Return (X, Y) of the center of cell containing provided text 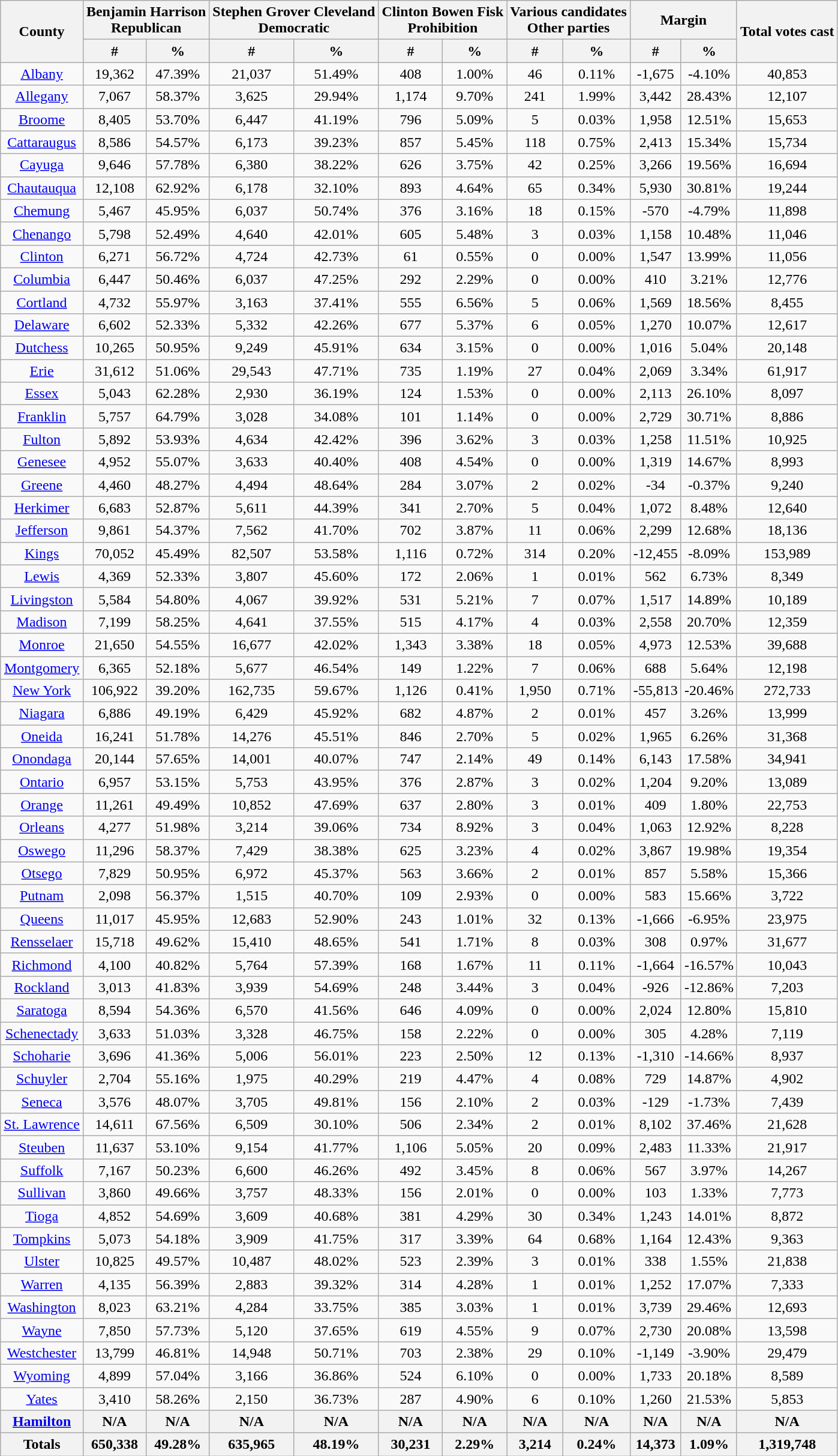
51.49% (336, 74)
396 (410, 439)
30 (535, 1216)
41.19% (336, 119)
12,640 (787, 508)
1,270 (655, 325)
Montgomery (42, 668)
2.39% (475, 1262)
0.25% (596, 165)
4,902 (787, 1079)
2,704 (114, 1079)
39.92% (336, 599)
Franklin (42, 417)
1,243 (655, 1216)
-129 (655, 1102)
3.07% (475, 485)
Columbia (42, 279)
21.53% (709, 1399)
634 (410, 348)
9,249 (252, 348)
4.55% (475, 1330)
735 (410, 371)
Wyoming (42, 1376)
7,829 (114, 873)
51.06% (178, 371)
28.43% (709, 97)
2,930 (252, 394)
56.37% (178, 896)
40.68% (336, 1216)
1,016 (655, 348)
5,930 (655, 188)
14,373 (655, 1445)
29 (535, 1353)
7,333 (787, 1284)
10,925 (787, 439)
3,028 (252, 417)
6.73% (709, 576)
Livingston (42, 599)
-14.66% (709, 1056)
-1,149 (655, 1353)
3.38% (475, 645)
Broome (42, 119)
6,173 (252, 142)
Warren (42, 1284)
12.92% (709, 828)
31,677 (787, 942)
284 (410, 485)
14,611 (114, 1125)
153,989 (787, 553)
Rensselaer (42, 942)
-926 (655, 987)
703 (410, 1353)
8.48% (709, 508)
7,199 (114, 622)
20.18% (709, 1376)
4.87% (475, 714)
20,144 (114, 759)
Saratoga (42, 1010)
33.75% (336, 1307)
287 (410, 1399)
4,973 (655, 645)
9.20% (709, 782)
48.02% (336, 1262)
Chenango (42, 233)
45.92% (336, 714)
3,705 (252, 1102)
45.51% (336, 736)
22,753 (787, 805)
605 (410, 233)
650,338 (114, 1445)
34.08% (336, 417)
Essex (42, 394)
3.15% (475, 348)
62.28% (178, 394)
1,547 (655, 256)
Tioga (42, 1216)
3,722 (787, 896)
52.49% (178, 233)
49.66% (178, 1193)
2.01% (475, 1193)
3,625 (252, 97)
682 (410, 714)
241 (535, 97)
37.55% (336, 622)
1.55% (709, 1262)
8,349 (787, 576)
5,332 (252, 325)
2,098 (114, 896)
9,646 (114, 165)
5,584 (114, 599)
Sullivan (42, 1193)
506 (410, 1125)
219 (410, 1079)
49 (535, 759)
0.15% (596, 211)
7,429 (252, 850)
4,369 (114, 576)
8,097 (787, 394)
0.68% (596, 1239)
41.70% (336, 531)
1,515 (252, 896)
8,872 (787, 1216)
6,886 (114, 714)
338 (655, 1262)
124 (410, 394)
13.99% (709, 256)
52.90% (336, 919)
Chemung (42, 211)
15,653 (787, 119)
61,917 (787, 371)
172 (410, 576)
272,733 (787, 691)
2,483 (655, 1148)
0.72% (475, 553)
Lewis (42, 576)
0.71% (596, 691)
-34 (655, 485)
Otsego (42, 873)
10,043 (787, 964)
47.39% (178, 74)
57.78% (178, 165)
57.04% (178, 1376)
Wayne (42, 1330)
Dutchess (42, 348)
Margin (683, 20)
32 (535, 919)
10,189 (787, 599)
2.06% (475, 576)
St. Lawrence (42, 1125)
-8.09% (709, 553)
40.82% (178, 964)
21,838 (787, 1262)
4,277 (114, 828)
42.02% (336, 645)
317 (410, 1239)
13,089 (787, 782)
47.69% (336, 805)
688 (655, 668)
3.26% (709, 714)
37.41% (336, 302)
1,252 (655, 1284)
1,164 (655, 1239)
3,266 (655, 165)
4.54% (475, 462)
2,024 (655, 1010)
10.48% (709, 233)
11,261 (114, 805)
8,937 (787, 1056)
7,562 (252, 531)
4,634 (252, 439)
54.18% (178, 1239)
-55,813 (655, 691)
5.58% (709, 873)
49.28% (178, 1445)
Various candidatesOther parties (569, 20)
6,380 (252, 165)
Hamilton (42, 1422)
1,106 (410, 1148)
12,683 (252, 919)
55.16% (178, 1079)
Oneida (42, 736)
6,429 (252, 714)
14,267 (787, 1170)
1.22% (475, 668)
385 (410, 1307)
2,069 (655, 371)
13,999 (787, 714)
5,853 (787, 1399)
46 (535, 74)
11,046 (787, 233)
4.29% (475, 1216)
16,241 (114, 736)
3,867 (655, 850)
3.97% (709, 1170)
7,850 (114, 1330)
42 (535, 165)
29,479 (787, 1353)
Westchester (42, 1353)
0.97% (709, 942)
15,366 (787, 873)
49.62% (178, 942)
53.15% (178, 782)
2.50% (475, 1056)
3.16% (475, 211)
58.25% (178, 622)
30.81% (709, 188)
53.58% (336, 553)
6.10% (475, 1376)
5,467 (114, 211)
-1,310 (655, 1056)
168 (410, 964)
50.74% (336, 211)
2,729 (655, 417)
3,576 (114, 1102)
9,240 (787, 485)
31,612 (114, 371)
Genesee (42, 462)
5,677 (252, 668)
4,732 (114, 302)
46.75% (336, 1033)
12 (535, 1056)
0.08% (596, 1079)
30,231 (410, 1445)
16,677 (252, 645)
5.21% (475, 599)
49.49% (178, 805)
6,570 (252, 1010)
54.37% (178, 531)
3,739 (655, 1307)
4,284 (252, 1307)
4,852 (114, 1216)
0.75% (596, 142)
-12,455 (655, 553)
846 (410, 736)
4.17% (475, 622)
Onondaga (42, 759)
20 (535, 1148)
Niagara (42, 714)
Cortland (42, 302)
4.09% (475, 1010)
1.09% (709, 1445)
21,917 (787, 1148)
14.67% (709, 462)
36.73% (336, 1399)
54.57% (178, 142)
38.38% (336, 850)
38.22% (336, 165)
52.87% (178, 508)
3,163 (252, 302)
118 (535, 142)
15,410 (252, 942)
6,957 (114, 782)
3.87% (475, 531)
-4.10% (709, 74)
56.01% (336, 1056)
Madison (42, 622)
2,299 (655, 531)
15,810 (787, 1010)
2,113 (655, 394)
4,100 (114, 964)
Greene (42, 485)
4,641 (252, 622)
19.56% (709, 165)
Fulton (42, 439)
-1,666 (655, 919)
61 (410, 256)
248 (410, 987)
3.34% (709, 371)
1,517 (655, 599)
2,150 (252, 1399)
82,507 (252, 553)
893 (410, 188)
524 (410, 1376)
45.91% (336, 348)
11,017 (114, 919)
Suffolk (42, 1170)
12,693 (787, 1307)
40.07% (336, 759)
13,598 (787, 1330)
583 (655, 896)
3,939 (252, 987)
62.92% (178, 188)
32.10% (336, 188)
49.81% (336, 1102)
1,072 (655, 508)
39.32% (336, 1284)
21,650 (114, 645)
11.33% (709, 1148)
Washington (42, 1307)
1,965 (655, 736)
Allegany (42, 97)
3.03% (475, 1307)
34,941 (787, 759)
292 (410, 279)
39.23% (336, 142)
36.19% (336, 394)
1.53% (475, 394)
1,958 (655, 119)
0.41% (475, 691)
-1,675 (655, 74)
2.38% (475, 1353)
Tompkins (42, 1239)
19,362 (114, 74)
-4.79% (709, 211)
3.21% (709, 279)
4,135 (114, 1284)
37.65% (336, 1330)
46.26% (336, 1170)
57.39% (336, 964)
57.73% (178, 1330)
21,037 (252, 74)
-3.90% (709, 1353)
Yates (42, 1399)
8,594 (114, 1010)
4.64% (475, 188)
635,965 (252, 1445)
4,494 (252, 485)
646 (410, 1010)
7,067 (114, 97)
54.80% (178, 599)
27 (535, 371)
Rockland (42, 987)
30.71% (709, 417)
1.33% (709, 1193)
162,735 (252, 691)
9,154 (252, 1148)
47.25% (336, 279)
1.19% (475, 371)
3.44% (475, 987)
109 (410, 896)
5,073 (114, 1239)
7,773 (787, 1193)
3,166 (252, 1376)
40.29% (336, 1079)
10,487 (252, 1262)
3.39% (475, 1239)
1,258 (655, 439)
11,898 (787, 211)
5,764 (252, 964)
5,043 (114, 394)
5.64% (709, 668)
7,439 (787, 1102)
2.14% (475, 759)
45.60% (336, 576)
-570 (655, 211)
4,460 (114, 485)
677 (410, 325)
48.07% (178, 1102)
64 (535, 1239)
0.20% (596, 553)
5,892 (114, 439)
55.97% (178, 302)
46.54% (336, 668)
Clinton (42, 256)
5.45% (475, 142)
Steuben (42, 1148)
729 (655, 1079)
734 (410, 828)
19,354 (787, 850)
29,543 (252, 371)
619 (410, 1330)
625 (410, 850)
-20.46% (709, 691)
8,023 (114, 1307)
40,853 (787, 74)
48.64% (336, 485)
39.06% (336, 828)
30.10% (336, 1125)
541 (410, 942)
1,260 (655, 1399)
0.14% (596, 759)
12.51% (709, 119)
8,586 (114, 142)
Clinton Bowen Fisk Prohibition (443, 20)
50.46% (178, 279)
3.75% (475, 165)
10,265 (114, 348)
2.34% (475, 1125)
-1,664 (655, 964)
11.51% (709, 439)
15.66% (709, 896)
48.65% (336, 942)
4,952 (114, 462)
Totals (42, 1445)
1,116 (410, 553)
Cayuga (42, 165)
42.01% (336, 233)
37.46% (709, 1125)
Oswego (42, 850)
63.21% (178, 1307)
14,001 (252, 759)
5,798 (114, 233)
Ontario (42, 782)
20.70% (709, 622)
4,724 (252, 256)
3.45% (475, 1170)
Orange (42, 805)
6.26% (709, 736)
-16.57% (709, 964)
17.07% (709, 1284)
7,167 (114, 1170)
9,363 (787, 1239)
Erie (42, 371)
20,148 (787, 348)
14.87% (709, 1079)
40.40% (336, 462)
6,178 (252, 188)
23,975 (787, 919)
308 (655, 942)
41.56% (336, 1010)
4,067 (252, 599)
10,825 (114, 1262)
1,126 (410, 691)
11,056 (787, 256)
6,602 (114, 325)
1.99% (596, 97)
1.67% (475, 964)
9,861 (114, 531)
2.80% (475, 805)
64.79% (178, 417)
3,757 (252, 1193)
567 (655, 1170)
6,271 (114, 256)
14,948 (252, 1353)
1,343 (410, 645)
54.36% (178, 1010)
14.89% (709, 599)
52.18% (178, 668)
51.78% (178, 736)
8,993 (787, 462)
58.26% (178, 1399)
70,052 (114, 553)
51.98% (178, 828)
702 (410, 531)
2.10% (475, 1102)
50.23% (178, 1170)
8,102 (655, 1125)
New York (42, 691)
Schuyler (42, 1079)
6,143 (655, 759)
7,119 (787, 1033)
16,694 (787, 165)
29.94% (336, 97)
555 (410, 302)
103 (655, 1193)
523 (410, 1262)
40.70% (336, 896)
18.56% (709, 302)
Seneca (42, 1102)
3.62% (475, 439)
42.73% (336, 256)
3,328 (252, 1033)
Richmond (42, 964)
3.23% (475, 850)
-6.95% (709, 919)
-1.73% (709, 1102)
563 (410, 873)
8,228 (787, 828)
2,413 (655, 142)
5,120 (252, 1330)
31,368 (787, 736)
106,922 (114, 691)
1,204 (655, 782)
1,569 (655, 302)
15,734 (787, 142)
14.01% (709, 1216)
Putnam (42, 896)
12.53% (709, 645)
6.56% (475, 302)
12,108 (114, 188)
26.10% (709, 394)
149 (410, 668)
2.22% (475, 1033)
3,860 (114, 1193)
12,107 (787, 97)
19,244 (787, 188)
3,807 (252, 576)
515 (410, 622)
410 (655, 279)
531 (410, 599)
4,640 (252, 233)
Schenectady (42, 1033)
1.80% (709, 805)
2.87% (475, 782)
Kings (42, 553)
3,909 (252, 1239)
42.26% (336, 325)
1,063 (655, 828)
48.33% (336, 1193)
12,359 (787, 622)
11,296 (114, 850)
1.00% (475, 74)
8,455 (787, 302)
747 (410, 759)
15.34% (709, 142)
Jefferson (42, 531)
3,410 (114, 1399)
2,730 (655, 1330)
44.39% (336, 508)
49.57% (178, 1262)
341 (410, 508)
3,696 (114, 1056)
6,365 (114, 668)
65 (535, 188)
1.71% (475, 942)
29.46% (709, 1307)
158 (410, 1033)
3,013 (114, 987)
39.20% (178, 691)
41.75% (336, 1239)
1,319,748 (787, 1445)
14,276 (252, 736)
10.07% (709, 325)
Orleans (42, 828)
5,757 (114, 417)
17.58% (709, 759)
57.65% (178, 759)
5,611 (252, 508)
8,589 (787, 1376)
0.24% (596, 1445)
12.80% (709, 1010)
1,158 (655, 233)
8,405 (114, 119)
1,975 (252, 1079)
5.05% (475, 1148)
41.83% (178, 987)
5.04% (709, 348)
6,972 (252, 873)
12,198 (787, 668)
Chautauqua (42, 188)
County (42, 31)
51.03% (178, 1033)
223 (410, 1056)
796 (410, 119)
Albany (42, 74)
637 (410, 805)
42.42% (336, 439)
59.67% (336, 691)
48.19% (336, 1445)
4.90% (475, 1399)
11,637 (114, 1148)
10,852 (252, 805)
21,628 (787, 1125)
Delaware (42, 325)
-0.37% (709, 485)
8,886 (787, 417)
1,733 (655, 1376)
56.39% (178, 1284)
12.68% (709, 531)
2,883 (252, 1284)
1,319 (655, 462)
41.36% (178, 1056)
19.98% (709, 850)
Schoharie (42, 1056)
626 (410, 165)
47.71% (336, 371)
305 (655, 1033)
Cattaraugus (42, 142)
12,617 (787, 325)
-12.86% (709, 987)
55.07% (178, 462)
9.70% (475, 97)
1,174 (410, 97)
36.86% (336, 1376)
Monroe (42, 645)
13,799 (114, 1353)
562 (655, 576)
5.48% (475, 233)
6,683 (114, 508)
53.70% (178, 119)
15,718 (114, 942)
3,609 (252, 1216)
1.14% (475, 417)
39,688 (787, 645)
43.95% (336, 782)
0.09% (596, 1148)
53.93% (178, 439)
53.10% (178, 1148)
2,558 (655, 622)
381 (410, 1216)
2.93% (475, 896)
50.71% (336, 1353)
4,899 (114, 1376)
6,600 (252, 1170)
41.77% (336, 1148)
5,006 (252, 1056)
409 (655, 805)
Herkimer (42, 508)
0.55% (475, 256)
49.19% (178, 714)
46.81% (178, 1353)
8.92% (475, 828)
6,509 (252, 1125)
20.08% (709, 1330)
5.09% (475, 119)
48.27% (178, 485)
5.37% (475, 325)
45.49% (178, 553)
7,203 (787, 987)
56.72% (178, 256)
Ulster (42, 1262)
Stephen Grover ClevelandDemocratic (294, 20)
9 (535, 1330)
Benjamin HarrisonRepublican (146, 20)
243 (410, 919)
3,442 (655, 97)
457 (655, 714)
1.01% (475, 919)
12.43% (709, 1239)
67.56% (178, 1125)
3.66% (475, 873)
5,753 (252, 782)
101 (410, 417)
18,136 (787, 531)
Total votes cast (787, 31)
12,776 (787, 279)
45.37% (336, 873)
Queens (42, 919)
492 (410, 1170)
1,950 (535, 691)
54.55% (178, 645)
4.47% (475, 1079)
